Extract the (X, Y) coordinate from the center of the cell holding the provided text.  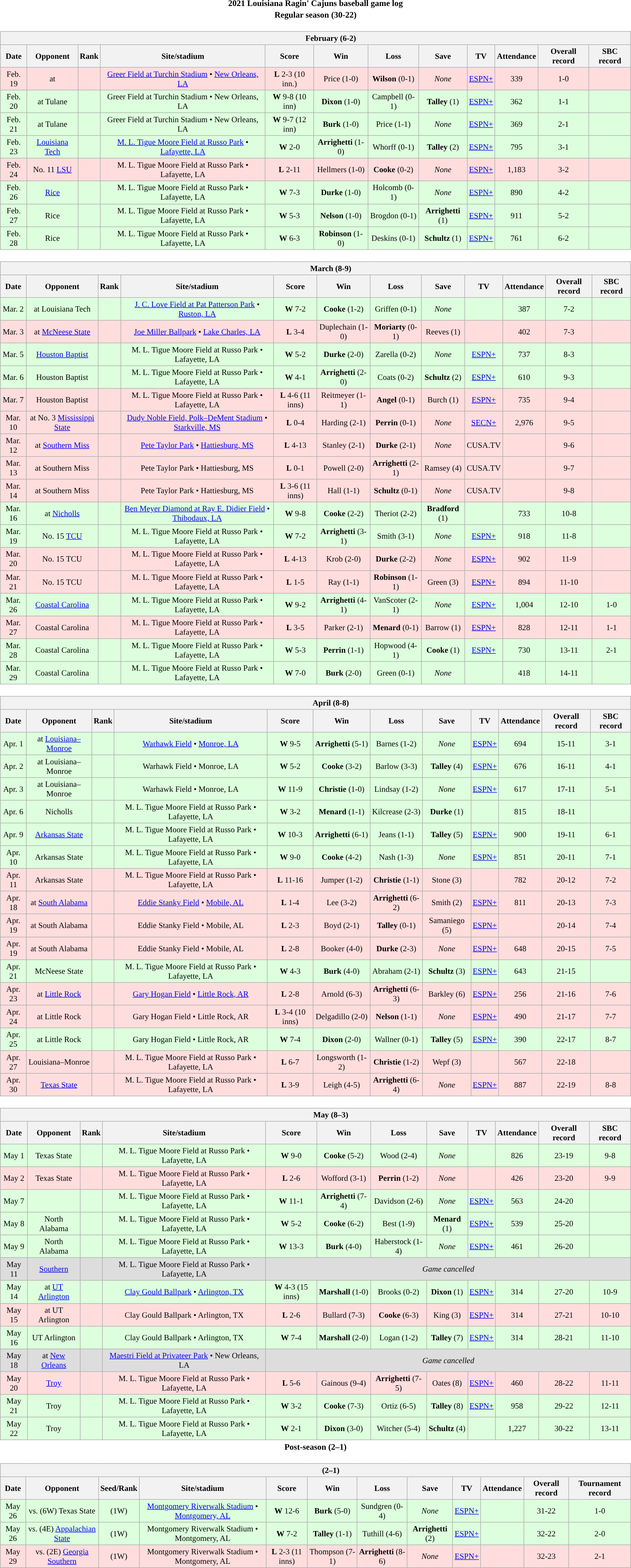
at McNeese State (62, 332)
Krob (2-0) (344, 559)
May (8–3) (315, 1115)
Duplechain (1-0) (344, 332)
Hall (1-1) (344, 491)
9-5 (569, 422)
Dixon (1-0) (341, 101)
Durke (2-2) (396, 559)
Brooks (0-2) (399, 1292)
795 (517, 147)
676 (520, 766)
Gainous (9-4) (344, 1383)
Green (0-1) (396, 672)
Talley (1) (443, 101)
Schultz (0-1) (396, 491)
W 9-5 (290, 744)
May 8 (14, 1224)
826 (517, 1155)
Brogdon (0-1) (393, 215)
Nicholls (59, 812)
Feb. 24 (14, 170)
19-11 (566, 834)
Jumper (1-2) (342, 880)
Talley (8) (447, 1405)
Reeves (1) (443, 332)
490 (520, 1017)
Smith (3-1) (396, 537)
Haberstock (1-4) (399, 1246)
Arrighetti (6-2) (396, 903)
Nash (1-3) (396, 858)
390 (520, 1039)
21-15 (566, 971)
Barlow (3-3) (396, 766)
1,227 (517, 1429)
Holcomb (0-1) (393, 192)
Burk (5-0) (332, 1511)
20-15 (566, 948)
21-16 (566, 993)
Menard (0-1) (396, 627)
May 11 (14, 1269)
Longsworth (1-2) (342, 1062)
Hopwood (4-1) (396, 650)
Apr. 10 (13, 858)
4-2 (563, 192)
1,183 (517, 170)
vs. (2E) Georgia Southern (62, 1556)
894 (524, 582)
L 1-4 (290, 903)
May 2 (14, 1178)
9-7 (569, 468)
Harding (2-1) (344, 422)
May 14 (14, 1292)
Cooke (6-3) (399, 1315)
W 4-3 (290, 971)
Feb. 19 (14, 79)
25-20 (564, 1224)
Arrighetti (2-1) (396, 468)
W 13-3 (291, 1246)
Arrighetti (1-0) (341, 147)
27-21 (564, 1315)
W 9-2 (295, 605)
Apr. 21 (13, 971)
W 2-0 (289, 147)
887 (520, 1085)
Feb. 28 (14, 238)
Arrighetti (8-6) (382, 1556)
Mar. 5 (13, 354)
Dixon (1) (447, 1292)
L 3-6 (11 inns) (295, 491)
737 (524, 354)
Durke (2-1) (396, 445)
Arrighetti (4-1) (344, 605)
900 (520, 834)
W 12-6 (287, 1511)
15-11 (566, 744)
418 (524, 672)
Mar. 2 (13, 309)
Arrighetti (2-0) (344, 377)
May 18 (14, 1360)
Mar. 26 (13, 605)
Arrighetti (7-5) (399, 1383)
9-9 (610, 1178)
J. C. Love Field at Pat Patterson Park • Ruston, LA (197, 309)
Feb. 21 (14, 125)
Arrighetti (1) (443, 215)
Durke (1-0) (341, 192)
Mar. 28 (13, 650)
7-7 (611, 1017)
February (6-2) (315, 38)
31-22 (546, 1511)
Jeans (1-1) (396, 834)
362 (517, 101)
11-9 (569, 559)
Schultz (4) (447, 1429)
648 (520, 948)
6-2 (563, 238)
Louisiana Tech (52, 147)
May 7 (14, 1201)
Sundgren (0-4) (382, 1511)
567 (520, 1062)
Arnold (6-3) (342, 993)
Mar. 16 (13, 513)
18-11 (566, 812)
UT Arlington (54, 1338)
Talley (4) (446, 766)
8-3 (569, 354)
958 (517, 1405)
Boyd (2-1) (342, 925)
L 2-3 (290, 925)
461 (517, 1246)
Arrighetti (7-4) (344, 1201)
Nelson (1-0) (341, 215)
Cooke (1-2) (344, 309)
SECN+ (484, 422)
W 9-8 (10 inn) (289, 101)
Talley (2) (443, 147)
2,976 (524, 422)
12-10 (569, 605)
14-11 (569, 672)
Apr. 23 (13, 993)
Perrin (0-1) (396, 422)
828 (524, 627)
27-20 (564, 1292)
Robinson (1-1) (396, 582)
Davidson (2-6) (399, 1201)
Powell (2-0) (344, 468)
20-11 (566, 858)
King (3) (447, 1315)
7-1 (611, 858)
L 5-6 (291, 1383)
W 10-3 (290, 834)
Mar. 14 (13, 491)
L 3-4 (295, 332)
Deskins (0-1) (393, 238)
Apr. 25 (13, 1039)
May 20 (14, 1383)
Cooke (6-2) (344, 1224)
Apr. 6 (13, 812)
Bradford (1) (443, 513)
Feb. 26 (14, 192)
Ortiz (6-5) (399, 1405)
Arrighetti (6-3) (396, 993)
Mar. 29 (13, 672)
Best (1-9) (399, 1224)
L 4-6 (11 inns) (295, 400)
Ray (1-1) (344, 582)
10-10 (610, 1315)
10-8 (569, 513)
Arrighetti (6-1) (342, 834)
7-4 (611, 925)
Robinson (1-0) (341, 238)
Dixon (2-0) (342, 1039)
5-2 (563, 215)
Cooke (5-2) (344, 1155)
Mar. 10 (13, 422)
256 (520, 993)
Schultz (1) (443, 238)
Perrin (1-2) (399, 1178)
Lindsay (1-2) (396, 789)
Smith (2) (446, 903)
Mar. 19 (13, 537)
Whorff (0-1) (393, 147)
426 (517, 1178)
No. 11 LSU (52, 170)
W 2-1 (291, 1429)
Cooke (1) (443, 650)
Dixon (3-0) (344, 1429)
Price (1-1) (393, 125)
W 11-9 (290, 789)
23-20 (564, 1178)
W 9-8 (295, 513)
W 6-3 (289, 238)
Abraham (2-1) (396, 971)
Wood (2-4) (399, 1155)
Stanley (2-1) (344, 445)
Griffen (0-1) (396, 309)
23-19 (564, 1155)
Witcher (5-4) (399, 1429)
Schultz (3) (446, 971)
730 (524, 650)
16-11 (566, 766)
April (8-8) (315, 703)
Nelson (1-1) (396, 1017)
402 (524, 332)
W 9-7 (12 inn) (289, 125)
Arrighetti (2) (430, 1533)
W 7-3 (289, 192)
vs. (4E) Appalachian State (62, 1533)
Barkley (6) (446, 993)
5-1 (611, 789)
May 16 (14, 1338)
Barnes (1-2) (396, 744)
Booker (4-0) (342, 948)
Apr. 9 (13, 834)
Cooke (7-3) (344, 1405)
Moriarty (0-1) (396, 332)
Louisiana–Monroe (59, 1062)
Oates (8) (447, 1383)
851 (520, 858)
at No. 3 Mississippi State (62, 422)
Tournament record (600, 1488)
Seed/Rank (119, 1488)
Delgadillo (2-0) (342, 1017)
28-21 (564, 1338)
22-19 (566, 1085)
Christie (1-0) (342, 789)
Christie (1-1) (396, 880)
2-0 (600, 1533)
782 (520, 880)
460 (517, 1383)
Durke (2-0) (344, 354)
Talley (7) (447, 1338)
811 (520, 903)
610 (524, 377)
8-8 (611, 1085)
22-17 (566, 1039)
733 (524, 513)
Maestri Field at Privateer Park • New Orleans, LA (184, 1360)
Burk (2-0) (344, 672)
Menard (1-1) (342, 812)
(2–1) (315, 1470)
9-3 (569, 377)
Theriot (2-2) (396, 513)
9-4 (569, 400)
vs. (6W) Texas State (62, 1511)
Logan (1-2) (399, 1338)
Arrighetti (6-4) (396, 1085)
May 15 (14, 1315)
Angel (0-1) (396, 400)
911 (517, 215)
L 0-1 (295, 468)
Apr. 11 (13, 880)
L 6-7 (290, 1062)
Cooke (0-2) (393, 170)
Mar. 6 (13, 377)
Feb. 20 (14, 101)
563 (517, 1201)
617 (520, 789)
10-9 (610, 1292)
Southern (54, 1269)
Hellmers (1-0) (341, 170)
Apr. 18 (13, 903)
4-1 (611, 766)
L 2-3 (11 inns) (287, 1556)
Ben Meyer Diamond at Ray E. Didier Field • Thibodaux, LA (197, 513)
May 22 (14, 1429)
26-20 (564, 1246)
29-22 (564, 1405)
761 (517, 238)
9-6 (569, 445)
Cooke (4-2) (342, 858)
3-2 (563, 170)
Perrin (1-1) (344, 650)
Durke (2-3) (396, 948)
L 2-11 (289, 170)
Apr. 1 (13, 744)
L 2-3 (10 inn.) (289, 79)
Burk (1-0) (341, 125)
Wilson (0-1) (393, 79)
387 (524, 309)
at Louisiana Tech (62, 309)
W 7-0 (295, 672)
20-14 (566, 925)
Barrow (1) (443, 627)
24-20 (564, 1201)
7-6 (611, 993)
7-5 (611, 948)
Dudy Noble Field, Polk–DeMent Stadium • Starkville, MS (197, 422)
369 (517, 125)
Mar. 12 (13, 445)
Cooke (2-2) (344, 513)
8-7 (611, 1039)
L 3-4 (10 inns) (290, 1017)
W 4-3 (15 inns) (291, 1292)
Feb. 23 (14, 147)
Stone (3) (446, 880)
Wallner (0-1) (396, 1039)
May 29 (13, 1556)
Mar. 20 (13, 559)
Mar. 21 (13, 582)
Joe Miller Ballpark • Lake Charles, LA (197, 332)
Wofford (3-1) (344, 1178)
W 4-1 (295, 377)
643 (520, 971)
Marshall (2-0) (344, 1338)
L 3-9 (290, 1085)
Ramsey (4) (443, 468)
Arrighetti (3-1) (344, 537)
815 (520, 812)
May 1 (14, 1155)
1,004 (524, 605)
30-22 (564, 1429)
Bullard (7-3) (344, 1315)
Apr. 27 (13, 1062)
Samaniego (5) (446, 925)
McNeese State (59, 971)
28-22 (564, 1383)
L 3-5 (295, 627)
May 21 (14, 1405)
Mar. 27 (13, 627)
Talley (0-1) (396, 925)
Apr. 30 (13, 1085)
Cooke (3-2) (342, 766)
Talley (1-1) (332, 1533)
Mar. 3 (13, 332)
May 9 (14, 1246)
11-11 (610, 1383)
Durke (1) (446, 812)
32-23 (546, 1556)
Mar. 7 (13, 400)
902 (524, 559)
Apr. 24 (13, 1017)
L 1-5 (295, 582)
W 11-1 (291, 1201)
22-18 (566, 1062)
Arrighetti (5-1) (342, 744)
890 (517, 192)
21-17 (566, 1017)
L 11-16 (290, 880)
Parker (2-1) (344, 627)
Kilcrease (2-3) (396, 812)
L 0-4 (295, 422)
Burch (1) (443, 400)
Marshall (1-0) (344, 1292)
Zarella (0-2) (396, 354)
Schultz (2) (443, 377)
339 (517, 79)
Wepf (3) (446, 1062)
735 (524, 400)
Green (3) (443, 582)
VanScoter (2-1) (396, 605)
Feb. 27 (14, 215)
Mar. 13 (13, 468)
32-22 (546, 1533)
at New Orleans (54, 1360)
Thompson (7-1) (332, 1556)
at (52, 79)
11-8 (569, 537)
Reitmeyer (1-1) (344, 400)
539 (517, 1224)
Apr. 2 (13, 766)
Tuthill (4-6) (382, 1533)
Campbell (0-1) (393, 101)
17-11 (566, 789)
Apr. 3 (13, 789)
Price (1-0) (341, 79)
20-12 (566, 880)
20-13 (566, 903)
Leigh (4-5) (342, 1085)
Coats (0-2) (396, 377)
918 (524, 537)
March (8-9) (315, 268)
6-1 (611, 834)
at Nicholls (62, 513)
Christie (1-2) (396, 1062)
Lee (3-2) (342, 903)
694 (520, 744)
Menard (1) (447, 1224)
